From the cell containing the given text, extract its center point as [X, Y] coordinate. 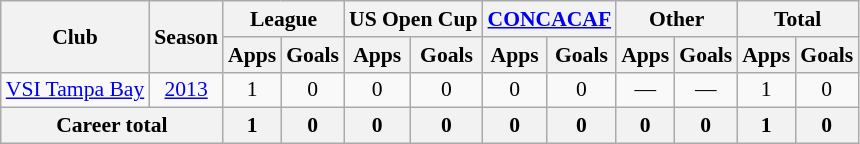
Season [186, 36]
Total [798, 19]
League [284, 19]
Career total [112, 126]
US Open Cup [413, 19]
VSI Tampa Bay [76, 90]
Club [76, 36]
2013 [186, 90]
CONCACAF [550, 19]
Other [676, 19]
